Detect which cell encompasses the target text, then output its (x, y) center coordinate. 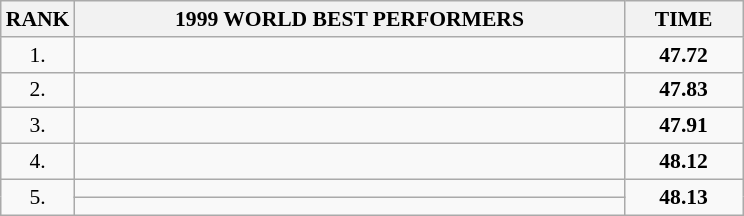
4. (38, 162)
RANK (38, 19)
1999 WORLD BEST PERFORMERS (349, 19)
47.91 (684, 126)
48.13 (684, 197)
48.12 (684, 162)
2. (38, 90)
3. (38, 126)
5. (38, 197)
TIME (684, 19)
47.83 (684, 90)
47.72 (684, 55)
1. (38, 55)
